Return [x, y] of the center of cell containing provided text 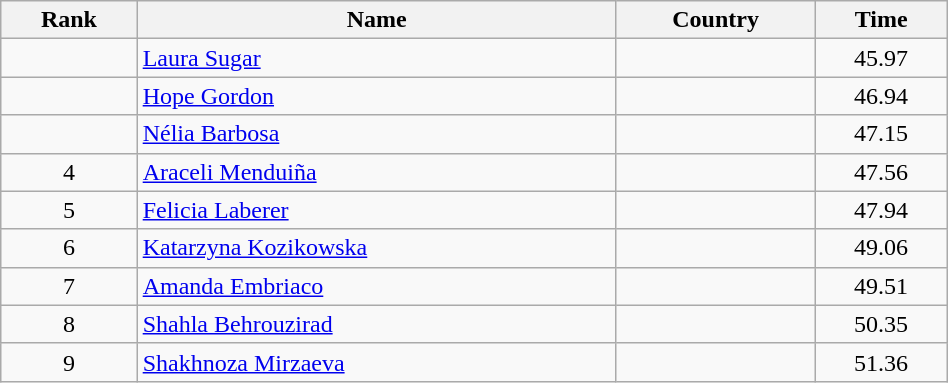
7 [69, 286]
Nélia Barbosa [376, 134]
47.56 [881, 172]
Araceli Menduiña [376, 172]
Time [881, 20]
Felicia Laberer [376, 210]
47.15 [881, 134]
5 [69, 210]
45.97 [881, 58]
Hope Gordon [376, 96]
47.94 [881, 210]
9 [69, 362]
4 [69, 172]
49.06 [881, 248]
Laura Sugar [376, 58]
Country [716, 20]
Name [376, 20]
49.51 [881, 286]
46.94 [881, 96]
Amanda Embriaco [376, 286]
6 [69, 248]
Shahla Behrouzirad [376, 324]
50.35 [881, 324]
Shakhnoza Mirzaeva [376, 362]
51.36 [881, 362]
8 [69, 324]
Katarzyna Kozikowska [376, 248]
Rank [69, 20]
